Determine the (x, y) coordinate at the center of the cell enclosing the given text.  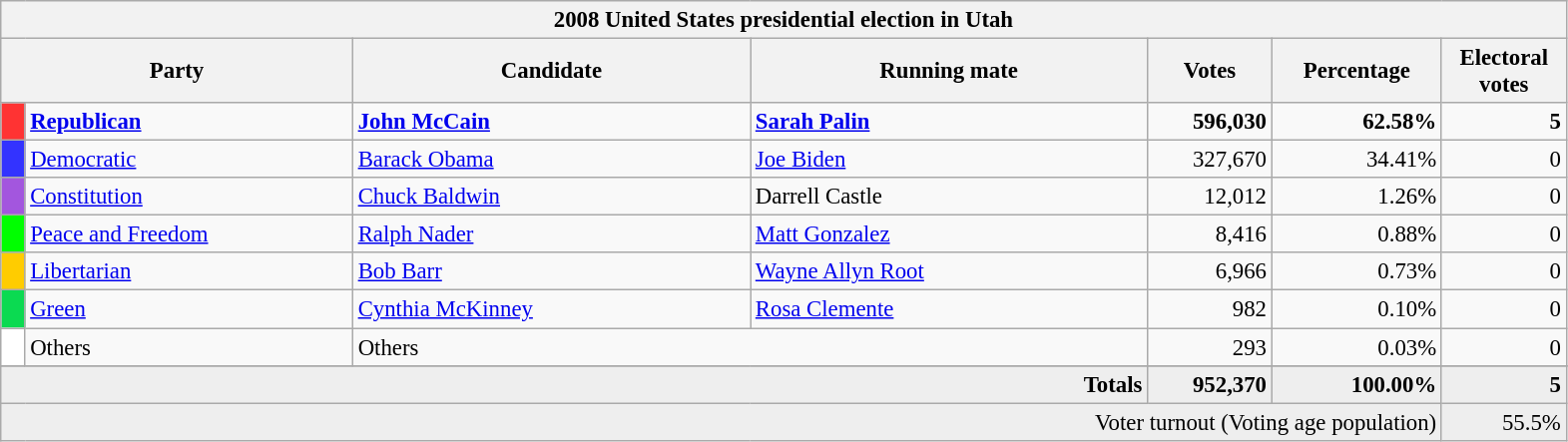
Democratic (189, 160)
1.26% (1356, 197)
0.10% (1356, 309)
Ralph Nader (551, 234)
Republican (189, 122)
Party (178, 72)
55.5% (1503, 422)
Voter turnout (Voting age population) (722, 422)
Running mate (949, 72)
952,370 (1210, 384)
982 (1210, 309)
Cynthia McKinney (551, 309)
Peace and Freedom (189, 234)
Votes (1210, 72)
Sarah Palin (949, 122)
0.88% (1356, 234)
Libertarian (189, 272)
2008 United States presidential election in Utah (784, 20)
596,030 (1210, 122)
327,670 (1210, 160)
Chuck Baldwin (551, 197)
8,416 (1210, 234)
Percentage (1356, 72)
Bob Barr (551, 272)
Green (189, 309)
0.03% (1356, 347)
62.58% (1356, 122)
Joe Biden (949, 160)
Barack Obama (551, 160)
6,966 (1210, 272)
Constitution (189, 197)
Candidate (551, 72)
Darrell Castle (949, 197)
Matt Gonzalez (949, 234)
John McCain (551, 122)
0.73% (1356, 272)
12,012 (1210, 197)
100.00% (1356, 384)
34.41% (1356, 160)
Wayne Allyn Root (949, 272)
Totals (575, 384)
Electoral votes (1503, 72)
Rosa Clemente (949, 309)
293 (1210, 347)
